Pinpoint the cell where the given text exists, returning its [X, Y] midpoint coordinate. 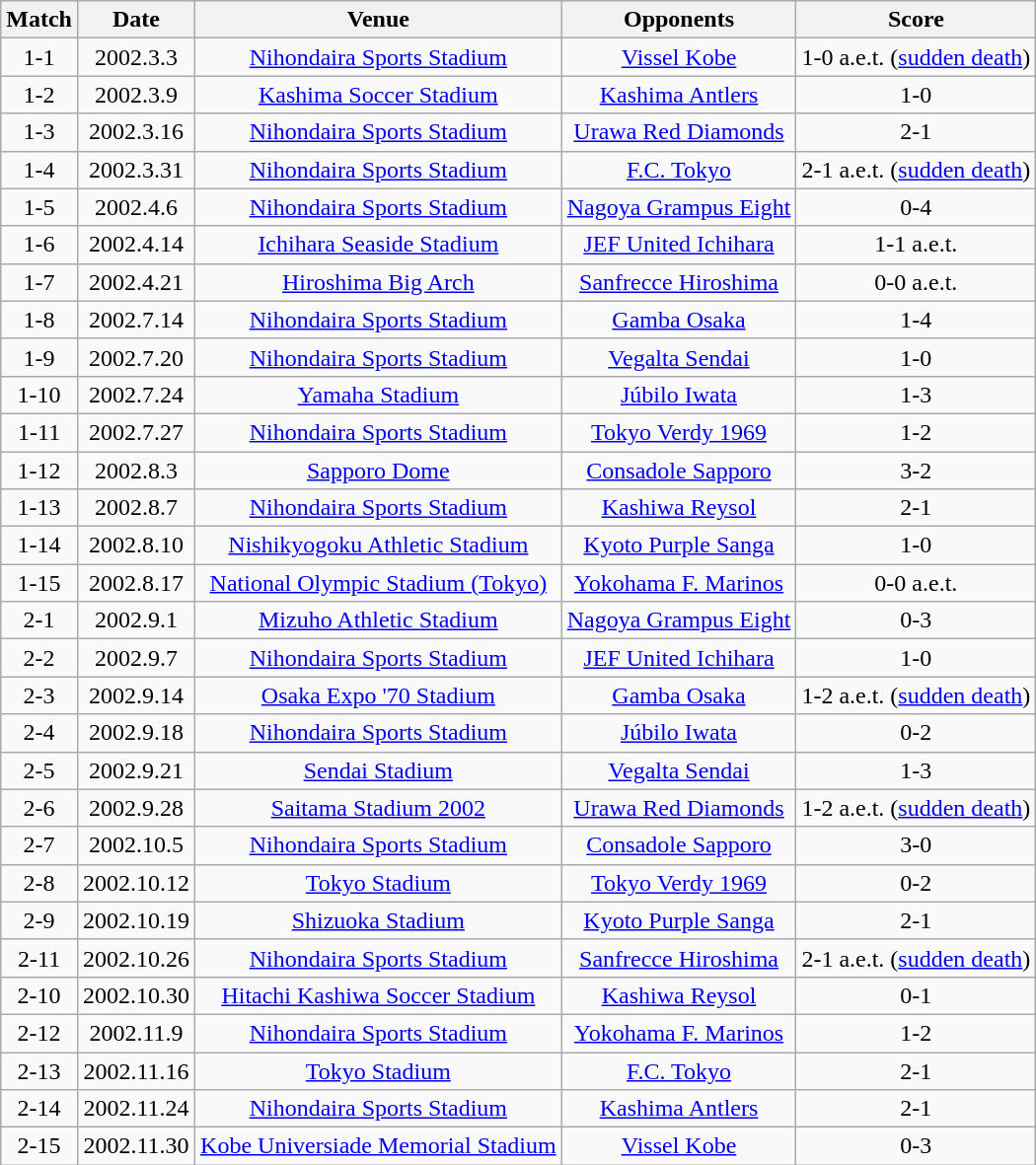
2-10 [39, 995]
Osaka Expo '70 Stadium [379, 695]
2002.11.30 [136, 1146]
1-15 [39, 583]
2002.7.14 [136, 320]
Date [136, 20]
1-7 [39, 282]
2002.10.26 [136, 958]
2002.3.9 [136, 95]
2-2 [39, 658]
2002.8.10 [136, 546]
2002.9.1 [136, 620]
2002.7.24 [136, 395]
1-13 [39, 508]
2002.9.14 [136, 695]
2002.4.6 [136, 207]
2002.9.18 [136, 733]
Ichihara Seaside Stadium [379, 245]
1-14 [39, 546]
2002.3.31 [136, 170]
2002.10.19 [136, 920]
2002.11.9 [136, 1033]
Match [39, 20]
2002.8.17 [136, 583]
2-13 [39, 1070]
1-1 [39, 57]
Saitama Stadium 2002 [379, 808]
2-14 [39, 1109]
Sapporo Dome [379, 471]
Nishikyogoku Athletic Stadium [379, 546]
2002.3.16 [136, 132]
1-12 [39, 471]
Venue [379, 20]
Kashima Soccer Stadium [379, 95]
Opponents [679, 20]
2002.8.3 [136, 471]
National Olympic Stadium (Tokyo) [379, 583]
Kobe Universiade Memorial Stadium [379, 1146]
2-3 [39, 695]
2-7 [39, 845]
Score [916, 20]
2-9 [39, 920]
1-8 [39, 320]
2002.9.7 [136, 658]
1-9 [39, 357]
2-6 [39, 808]
1-1 a.e.t. [916, 245]
2-12 [39, 1033]
2002.3.3 [136, 57]
2002.4.14 [136, 245]
Shizuoka Stadium [379, 920]
Mizuho Athletic Stadium [379, 620]
2002.10.30 [136, 995]
Yamaha Stadium [379, 395]
2-11 [39, 958]
1-5 [39, 207]
2-5 [39, 770]
1-11 [39, 432]
2-15 [39, 1146]
2-8 [39, 883]
0-4 [916, 207]
1-10 [39, 395]
3-0 [916, 845]
2002.7.27 [136, 432]
0-1 [916, 995]
2002.11.24 [136, 1109]
2002.8.7 [136, 508]
Sendai Stadium [379, 770]
1-6 [39, 245]
2002.9.21 [136, 770]
2002.4.21 [136, 282]
2002.10.12 [136, 883]
2002.10.5 [136, 845]
Hitachi Kashiwa Soccer Stadium [379, 995]
1-0 a.e.t. (sudden death) [916, 57]
2002.11.16 [136, 1070]
2-4 [39, 733]
2002.9.28 [136, 808]
3-2 [916, 471]
Hiroshima Big Arch [379, 282]
2002.7.20 [136, 357]
